For the text-containing cell, return its midpoint in [X, Y] coordinate format. 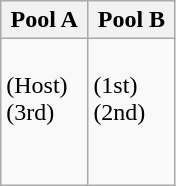
Pool B [132, 20]
Pool A [44, 20]
(1st) (2nd) [132, 112]
(Host) (3rd) [44, 112]
